For the text-containing cell, return its midpoint in [X, Y] coordinate format. 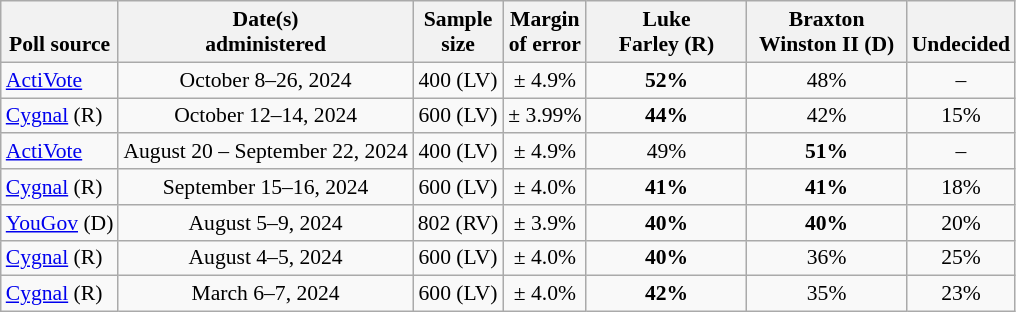
20% [961, 223]
Poll source [60, 32]
± 3.9% [544, 223]
BraxtonWinston II (D) [827, 32]
August 4–5, 2024 [265, 258]
Date(s)administered [265, 32]
51% [827, 152]
October 12–14, 2024 [265, 116]
September 15–16, 2024 [265, 187]
October 8–26, 2024 [265, 80]
± 3.99% [544, 116]
36% [827, 258]
Samplesize [458, 32]
25% [961, 258]
August 20 – September 22, 2024 [265, 152]
48% [827, 80]
23% [961, 294]
YouGov (D) [60, 223]
15% [961, 116]
Undecided [961, 32]
March 6–7, 2024 [265, 294]
LukeFarley (R) [666, 32]
August 5–9, 2024 [265, 223]
Marginof error [544, 32]
35% [827, 294]
18% [961, 187]
802 (RV) [458, 223]
52% [666, 80]
44% [666, 116]
49% [666, 152]
